Determine the [x, y] coordinate at the center of the cell enclosing the given text.  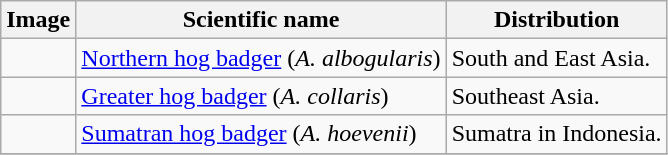
Sumatran hog badger (A. hoevenii) [261, 134]
South and East Asia. [556, 58]
Northern hog badger (A. albogularis) [261, 58]
Scientific name [261, 20]
Distribution [556, 20]
Southeast Asia. [556, 96]
Greater hog badger (A. collaris) [261, 96]
Sumatra in Indonesia. [556, 134]
Image [38, 20]
